Return the [x, y] coordinate for the center point of the cell that contains the specified text.  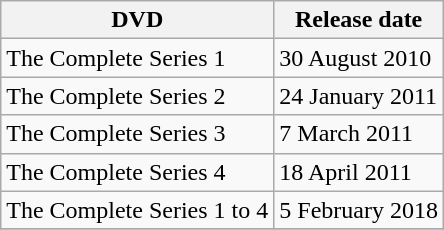
The Complete Series 2 [138, 96]
7 March 2011 [359, 134]
5 February 2018 [359, 210]
The Complete Series 1 to 4 [138, 210]
The Complete Series 4 [138, 172]
Release date [359, 20]
30 August 2010 [359, 58]
DVD [138, 20]
18 April 2011 [359, 172]
24 January 2011 [359, 96]
The Complete Series 1 [138, 58]
The Complete Series 3 [138, 134]
